Provide the (X, Y) coordinate of the cell's center where the given text is located.  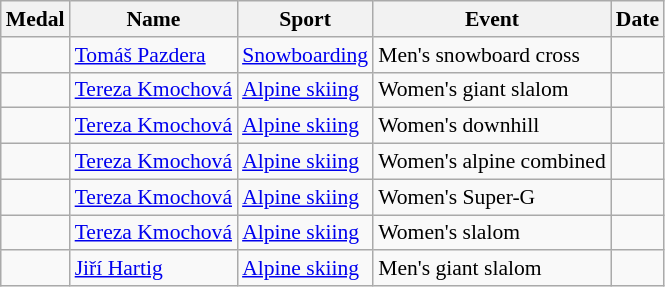
Tomáš Pazdera (154, 55)
Men's giant slalom (492, 269)
Date (638, 19)
Men's snowboard cross (492, 55)
Women's downhill (492, 126)
Medal (36, 19)
Event (492, 19)
Women's Super-G (492, 197)
Women's giant slalom (492, 90)
Jiří Hartig (154, 269)
Snowboarding (305, 55)
Women's slalom (492, 233)
Name (154, 19)
Women's alpine combined (492, 162)
Sport (305, 19)
